Identify which cell holds the provided text, then report its [X, Y] central coordinate. 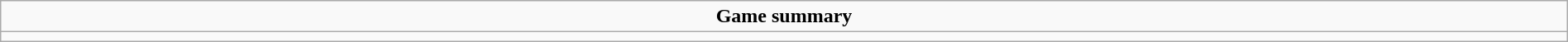
Game summary [784, 16]
